Pinpoint the cell where the given text exists, returning its [x, y] midpoint coordinate. 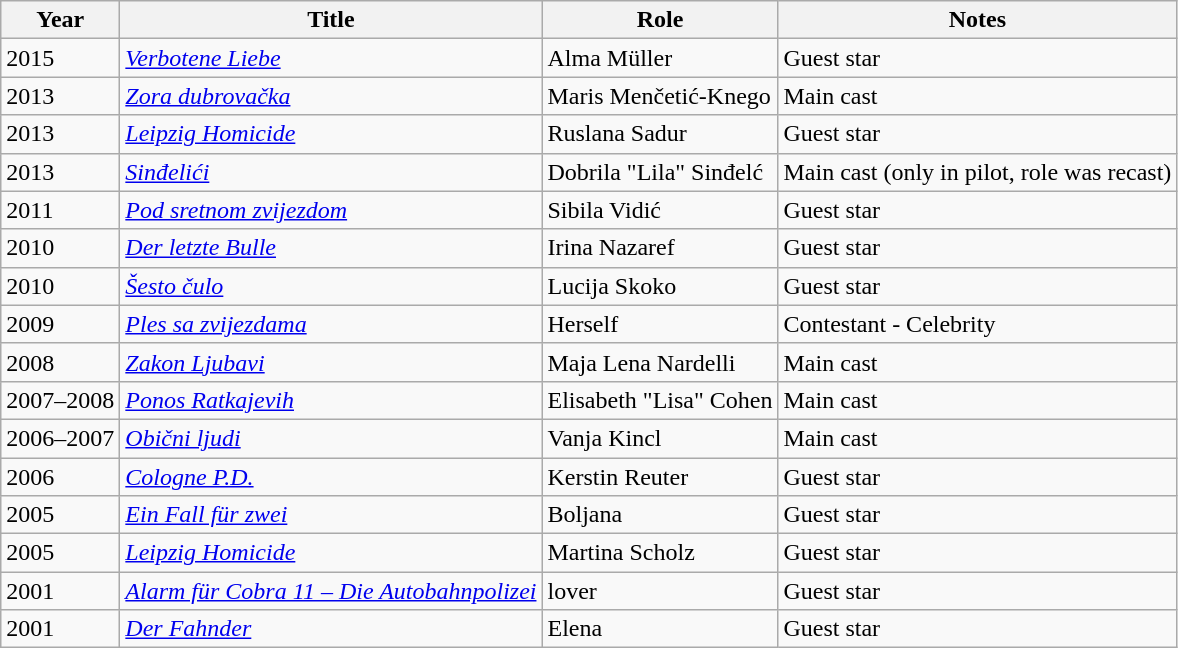
Role [660, 20]
Irina Nazaref [660, 248]
2009 [60, 324]
Pod sretnom zvijezdom [331, 210]
Ruslana Sadur [660, 134]
Verbotene Liebe [331, 58]
Elena [660, 629]
Šesto čulo [331, 286]
Maja Lena Nardelli [660, 362]
Kerstin Reuter [660, 477]
Dobrila "Lila" Sinđelć [660, 172]
2007–2008 [60, 400]
Sibila Vidić [660, 210]
Contestant - Celebrity [978, 324]
Alarm für Cobra 11 – Die Autobahnpolizei [331, 591]
Year [60, 20]
Herself [660, 324]
Cologne P.D. [331, 477]
Martina Scholz [660, 553]
Notes [978, 20]
Ein Fall für zwei [331, 515]
Ples sa zvijezdama [331, 324]
2006 [60, 477]
Elisabeth "Lisa" Cohen [660, 400]
Vanja Kincl [660, 438]
Sinđelići [331, 172]
Der letzte Bulle [331, 248]
Zora dubrovačka [331, 96]
Maris Menčetić-Knego [660, 96]
2011 [60, 210]
Lucija Skoko [660, 286]
Obični ljudi [331, 438]
2008 [60, 362]
Alma Müller [660, 58]
Der Fahnder [331, 629]
Main cast (only in pilot, role was recast) [978, 172]
Ponos Ratkajevih [331, 400]
Boljana [660, 515]
2015 [60, 58]
2006–2007 [60, 438]
lover [660, 591]
Title [331, 20]
Zakon Ljubavi [331, 362]
